Return the [X, Y] coordinate for the center point of the cell that contains the specified text.  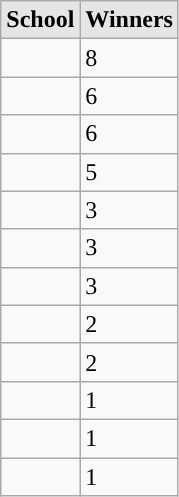
Winners [130, 20]
School [40, 20]
8 [130, 58]
5 [130, 172]
